Pinpoint the cell where the given text exists, returning its (X, Y) midpoint coordinate. 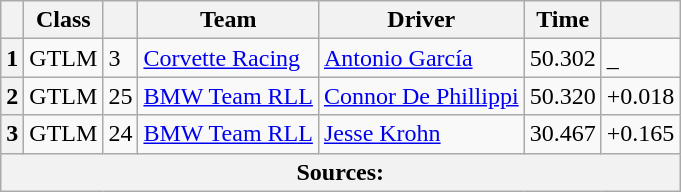
Jesse Krohn (421, 134)
Connor De Phillippi (421, 96)
Antonio García (421, 58)
50.302 (562, 58)
Time (562, 20)
1 (12, 58)
Class (64, 20)
50.320 (562, 96)
Team (228, 20)
30.467 (562, 134)
24 (120, 134)
Sources: (340, 172)
+0.018 (640, 96)
2 (12, 96)
_ (640, 58)
Corvette Racing (228, 58)
+0.165 (640, 134)
Driver (421, 20)
25 (120, 96)
